From the cell containing the given text, extract its center point as [X, Y] coordinate. 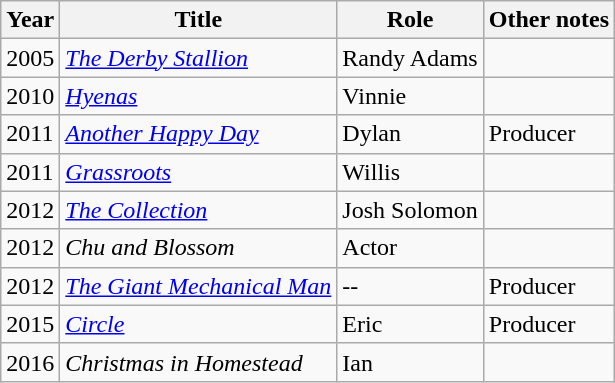
Ian [410, 362]
Another Happy Day [198, 134]
Dylan [410, 134]
Actor [410, 248]
Christmas in Homestead [198, 362]
2016 [30, 362]
Vinnie [410, 96]
2005 [30, 58]
Other notes [548, 20]
Randy Adams [410, 58]
The Giant Mechanical Man [198, 286]
Grassroots [198, 172]
Willis [410, 172]
2015 [30, 324]
Chu and Blossom [198, 248]
Eric [410, 324]
Josh Solomon [410, 210]
Year [30, 20]
The Derby Stallion [198, 58]
Role [410, 20]
2010 [30, 96]
-- [410, 286]
Circle [198, 324]
The Collection [198, 210]
Hyenas [198, 96]
Title [198, 20]
